Return [X, Y] of the center of cell containing provided text 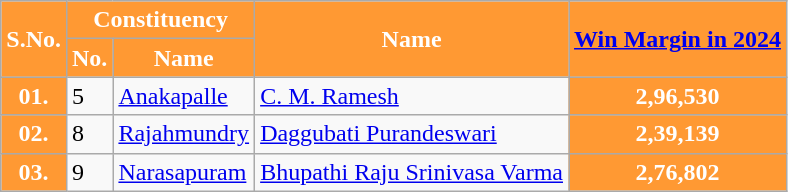
2,39,139 [678, 134]
Anakapalle [184, 96]
S.No. [34, 39]
2,76,802 [678, 172]
2,96,530 [678, 96]
5 [89, 96]
01. [34, 96]
03. [34, 172]
9 [89, 172]
8 [89, 134]
Daggubati Purandeswari [412, 134]
Constituency [160, 20]
02. [34, 134]
Narasapuram [184, 172]
C. M. Ramesh [412, 96]
Bhupathi Raju Srinivasa Varma [412, 172]
Win Margin in 2024 [678, 39]
No. [89, 58]
Rajahmundry [184, 134]
